For the text-containing cell, return its midpoint in [x, y] coordinate format. 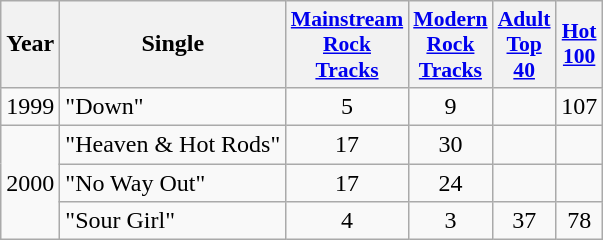
78 [580, 221]
"No Way Out" [173, 183]
"Down" [173, 106]
Year [30, 44]
"Heaven & Hot Rods" [173, 144]
37 [524, 221]
Single [173, 44]
Modern Rock Tracks [450, 44]
Adult Top 40 [524, 44]
24 [450, 183]
1999 [30, 106]
Mainstream Rock Tracks [347, 44]
5 [347, 106]
Hot 100 [580, 44]
30 [450, 144]
4 [347, 221]
2000 [30, 182]
107 [580, 106]
3 [450, 221]
"Sour Girl" [173, 221]
9 [450, 106]
